For the text-containing cell, return its midpoint in (X, Y) coordinate format. 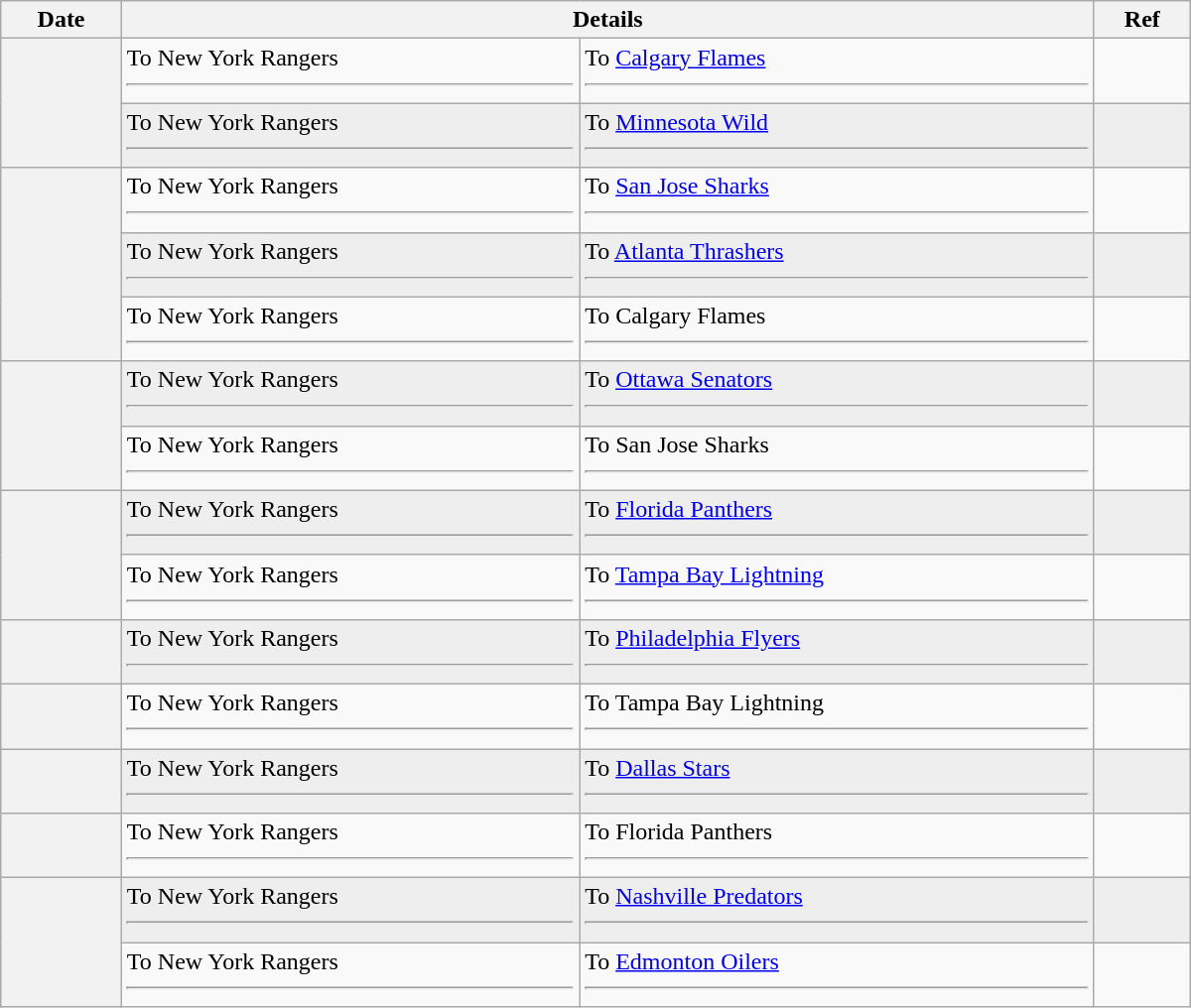
To Minnesota Wild (838, 135)
To Nashville Predators (838, 911)
Details (607, 20)
To Ottawa Senators (838, 393)
To Atlanta Thrashers (838, 264)
To Edmonton Oilers (838, 974)
To Philadelphia Flyers (838, 651)
To Dallas Stars (838, 780)
Ref (1141, 20)
Date (62, 20)
